Provide the [x, y] coordinate of the cell's center where the given text is located.  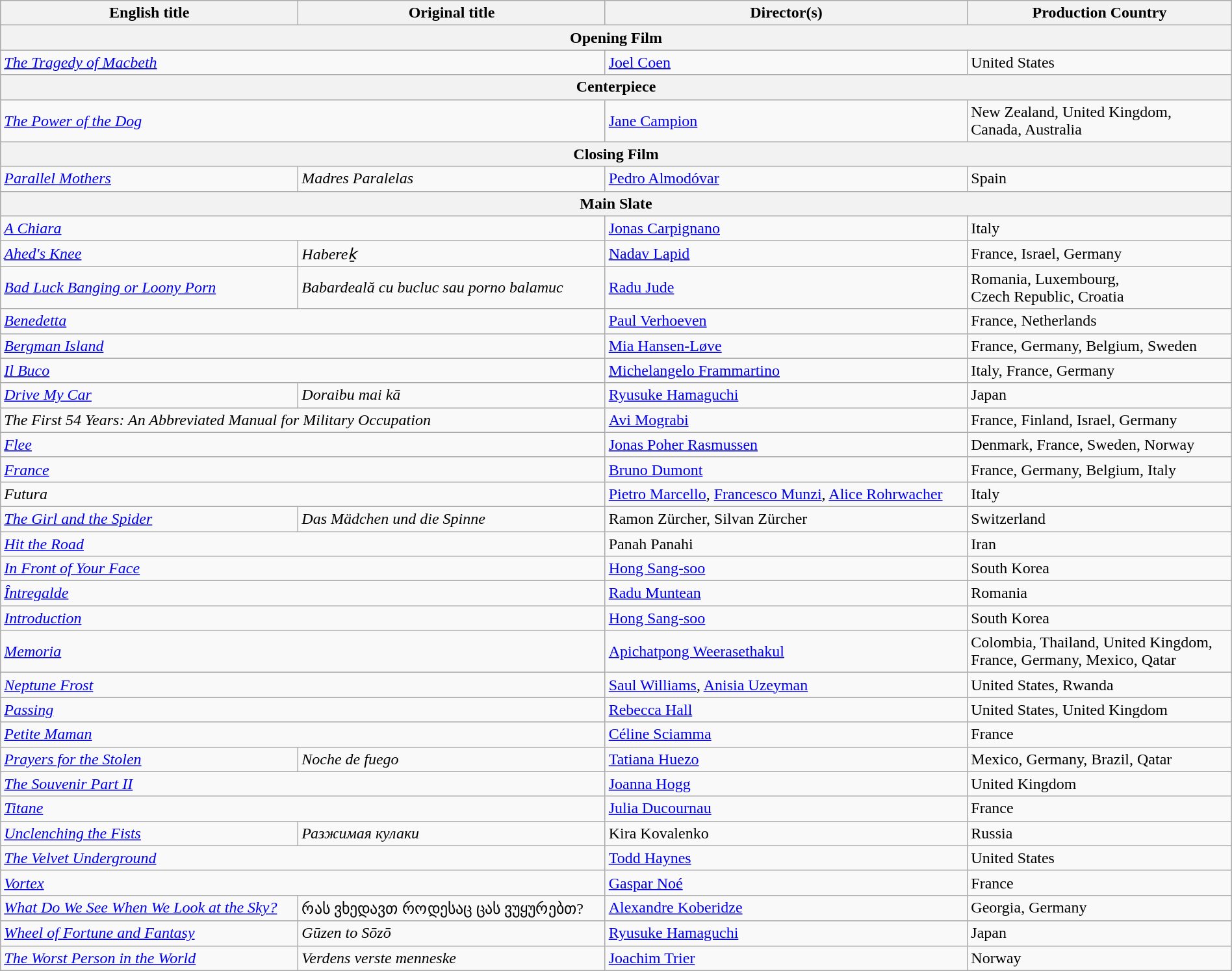
Introduction [303, 618]
Titane [303, 809]
Mexico, Germany, Brazil, Qatar [1099, 759]
Prayers for the Stolen [149, 759]
The Girl and the Spider [149, 519]
Unclenching the Fists [149, 833]
Main Slate [616, 203]
Centerpiece [616, 87]
In Front of Your Face [303, 569]
Colombia, Thailand, United Kingdom, France, Germany, Mexico, Qatar [1099, 651]
Parallel Mothers [149, 179]
Nadav Lapid [786, 253]
New Zealand, United Kingdom, Canada, Australia [1099, 121]
English title [149, 13]
Italy, France, Germany [1099, 370]
Passing [303, 710]
The First 54 Years: An Abbreviated Manual for Military Occupation [303, 420]
Jonas Carpignano [786, 228]
Pedro Almodóvar [786, 179]
Paul Verhoeven [786, 321]
Norway [1099, 958]
Petite Maman [303, 734]
Babardeală cu bucluc sau porno balamuc [452, 287]
Saul Williams, Anisia Uzeyman [786, 685]
Разжимая кулаки [452, 833]
რას ვხედავთ როდესაც ცას ვუყურებთ? [452, 908]
Original title [452, 13]
Il Buco [303, 370]
Gaspar Noé [786, 883]
Kira Kovalenko [786, 833]
Russia [1099, 833]
Rebecca Hall [786, 710]
France, Finland, Israel, Germany [1099, 420]
Jonas Poher Rasmussen [786, 445]
Vortex [303, 883]
France, Germany, Belgium, Italy [1099, 469]
France, Israel, Germany [1099, 253]
Tatiana Huezo [786, 759]
Ahed's Knee [149, 253]
Production Country [1099, 13]
Joanna Hogg [786, 784]
Bergman Island [303, 346]
Radu Jude [786, 287]
Opening Film [616, 38]
Michelangelo Frammartino [786, 370]
Noche de fuego [452, 759]
Doraibu mai kā [452, 395]
Mia Hansen-Løve [786, 346]
Panah Panahi [786, 544]
Céline Sciamma [786, 734]
Apichatpong Weerasethakul [786, 651]
Verdens verste menneske [452, 958]
Bruno Dumont [786, 469]
Romania, Luxembourg, Czech Republic, Croatia [1099, 287]
The Souvenir Part II [303, 784]
Switzerland [1099, 519]
Georgia, Germany [1099, 908]
The Tragedy of Macbeth [303, 62]
Denmark, France, Sweden, Norway [1099, 445]
What Do We See When We Look at the Sky? [149, 908]
Iran [1099, 544]
Romania [1099, 593]
United Kingdom [1099, 784]
United States, United Kingdom [1099, 710]
Radu Muntean [786, 593]
Futura [303, 494]
The Velvet Underground [303, 858]
Întregalde [303, 593]
Flee [303, 445]
Spain [1099, 179]
The Worst Person in the World [149, 958]
Closing Film [616, 154]
Joachim Trier [786, 958]
Benedetta [303, 321]
Das Mädchen und die Spinne [452, 519]
Avi Mograbi [786, 420]
Joel Coen [786, 62]
Neptune Frost [303, 685]
A Chiara [303, 228]
Hit the Road [303, 544]
Pietro Marcello, Francesco Munzi, Alice Rohrwacher [786, 494]
Jane Campion [786, 121]
The Power of the Dog [303, 121]
Gūzen to Sōzō [452, 933]
Alexandre Koberidze [786, 908]
Bad Luck Banging or Loony Porn [149, 287]
Memoria [303, 651]
Wheel of Fortune and Fantasy [149, 933]
Ramon Zürcher, Silvan Zürcher [786, 519]
Habereḵ [452, 253]
France, Germany, Belgium, Sweden [1099, 346]
Todd Haynes [786, 858]
Julia Ducournau [786, 809]
France, Netherlands [1099, 321]
United States, Rwanda [1099, 685]
Director(s) [786, 13]
Drive My Car [149, 395]
Madres Paralelas [452, 179]
